Pinpoint the cell where the given text exists, returning its [x, y] midpoint coordinate. 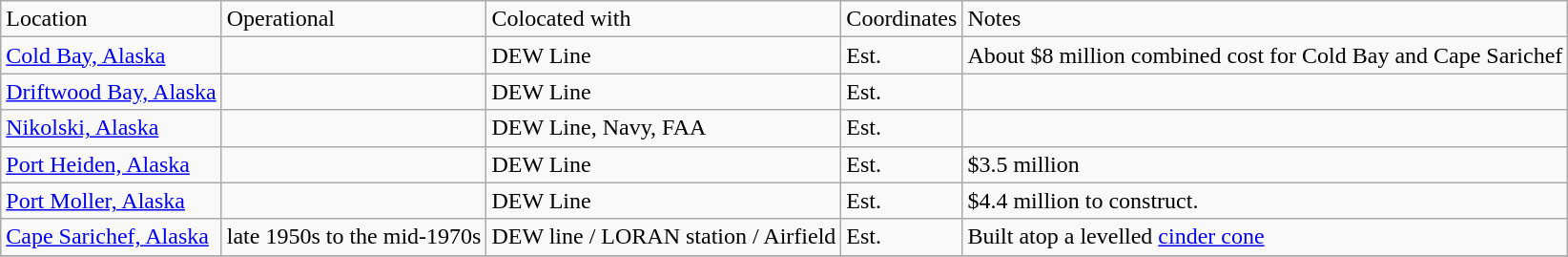
DEW Line, Navy, FAA [664, 128]
Cape Sarichef, Alaska [111, 237]
$3.5 million [1265, 164]
Coordinates [902, 19]
About $8 million combined cost for Cold Bay and Cape Sarichef [1265, 55]
$4.4 million to construct. [1265, 201]
Location [111, 19]
late 1950s to the mid-1970s [354, 237]
Colocated with [664, 19]
Port Moller, Alaska [111, 201]
DEW line / LORAN station / Airfield [664, 237]
Built atop a levelled cinder cone [1265, 237]
Port Heiden, Alaska [111, 164]
Cold Bay, Alaska [111, 55]
Driftwood Bay, Alaska [111, 92]
Operational [354, 19]
Notes [1265, 19]
Nikolski, Alaska [111, 128]
